Capture the cell that displays the provided text and extract its [x, y] central coordinate. 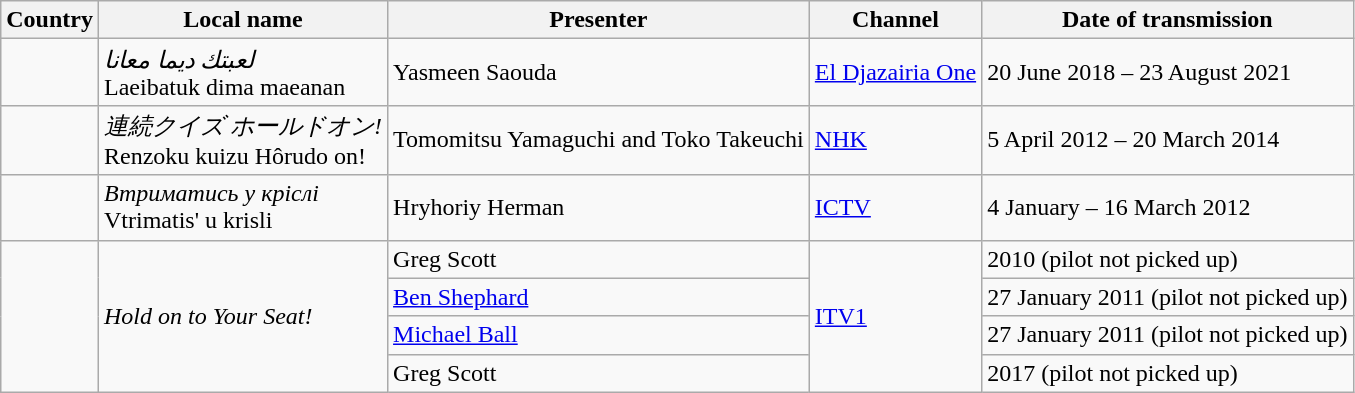
20 June 2018 – 23 August 2021 [1168, 72]
2017 (pilot not picked up) [1168, 373]
Date of transmission [1168, 20]
Local name [242, 20]
لعبتك ديما معاناLaeibatuk dima maeanan [242, 72]
Tomomitsu Yamaguchi and Toko Takeuchi [599, 140]
Hryhoriy Herman [599, 208]
4 January – 16 March 2012 [1168, 208]
Втриматись у крісліVtrimatis' u krisli [242, 208]
Ben Shephard [599, 297]
NHK [895, 140]
Yasmeen Saouda [599, 72]
2010 (pilot not picked up) [1168, 259]
ICTV [895, 208]
Channel [895, 20]
El Djazairia One [895, 72]
連続クイズ ホールドオン!Renzoku kuizu Hôrudo on! [242, 140]
Presenter [599, 20]
Country [50, 20]
Michael Ball [599, 335]
Hold on to Your Seat! [242, 316]
ITV1 [895, 316]
5 April 2012 – 20 March 2014 [1168, 140]
